Return the (x, y) coordinate for the center point of the cell that contains the specified text.  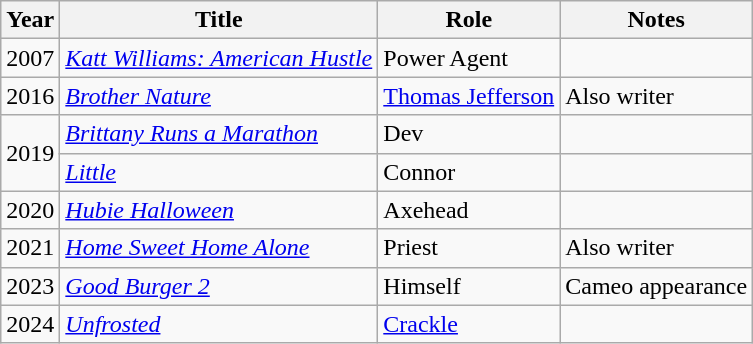
Brother Nature (219, 96)
2021 (30, 248)
Title (219, 20)
Katt Williams: American Hustle (219, 58)
Priest (469, 248)
2020 (30, 210)
Unfrosted (219, 324)
2024 (30, 324)
Dev (469, 134)
Power Agent (469, 58)
Axehead (469, 210)
Home Sweet Home Alone (219, 248)
Good Burger 2 (219, 286)
Brittany Runs a Marathon (219, 134)
2019 (30, 153)
Thomas Jefferson (469, 96)
Cameo appearance (656, 286)
Hubie Halloween (219, 210)
2016 (30, 96)
Role (469, 20)
Crackle (469, 324)
Year (30, 20)
2007 (30, 58)
Connor (469, 172)
Himself (469, 286)
Little (219, 172)
Notes (656, 20)
2023 (30, 286)
